Extract the [X, Y] coordinate from the center of the cell holding the provided text.  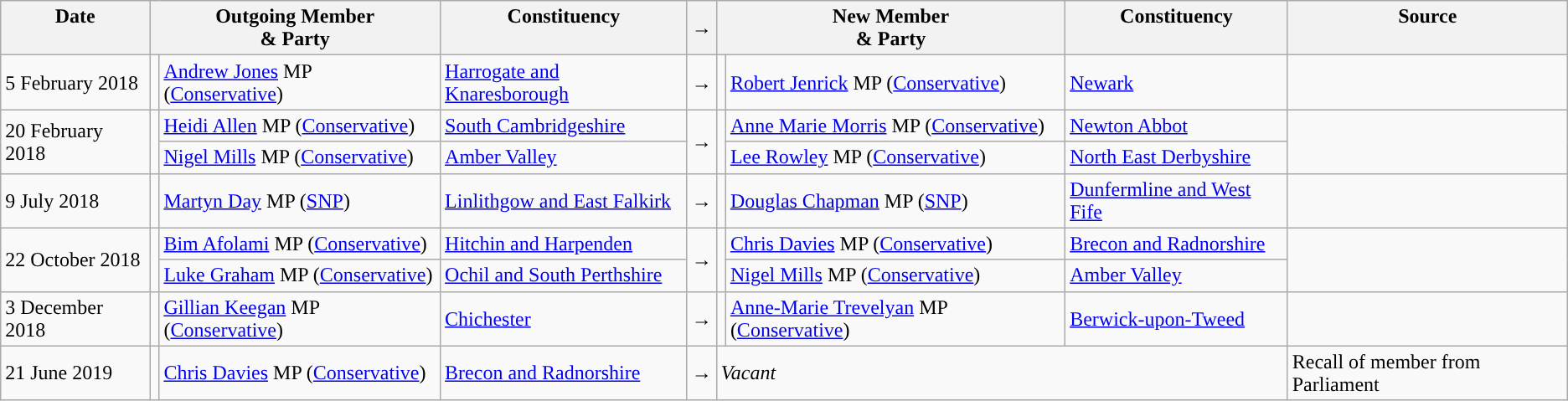
Robert Jenrick MP (Conservative) [895, 82]
South Cambridgeshire [565, 126]
Anne-Marie Trevelyan MP (Conservative) [895, 318]
Outgoing Member& Party [295, 28]
21 June 2019 [75, 373]
Bim Afolami MP (Conservative) [300, 244]
Linlithgow and East Falkirk [565, 201]
North East Derbyshire [1177, 157]
Luke Graham MP (Conservative) [300, 275]
Anne Marie Morris MP (Conservative) [895, 126]
Dunfermline and West Fife [1177, 201]
Newton Abbot [1177, 126]
20 February 2018 [75, 141]
22 October 2018 [75, 260]
Source [1427, 28]
Hitchin and Harpenden [565, 244]
Martyn Day MP (SNP) [300, 201]
Harrogate and Knaresborough [565, 82]
Andrew Jones MP (Conservative) [300, 82]
Heidi Allen MP (Conservative) [300, 126]
Recall of member from Parliament [1427, 373]
5 February 2018 [75, 82]
Ochil and South Perthshire [565, 275]
Date [75, 28]
9 July 2018 [75, 201]
Douglas Chapman MP (SNP) [895, 201]
Lee Rowley MP (Conservative) [895, 157]
Gillian Keegan MP (Conservative) [300, 318]
Vacant [1002, 373]
Newark [1177, 82]
Berwick-upon-Tweed [1177, 318]
New Member& Party [890, 28]
Chichester [565, 318]
3 December 2018 [75, 318]
